Locate the cell with the specified text and output its [X, Y] center coordinate. 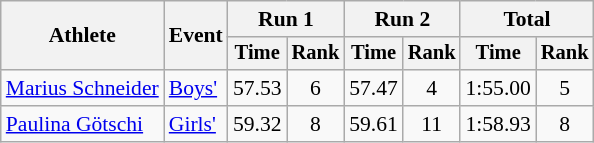
59.32 [258, 124]
59.61 [374, 124]
4 [432, 88]
5 [565, 88]
6 [316, 88]
57.53 [258, 88]
Boys' [196, 88]
Paulina Götschi [82, 124]
Total [526, 19]
Athlete [82, 36]
1:55.00 [498, 88]
Marius Schneider [82, 88]
57.47 [374, 88]
Run 2 [402, 19]
11 [432, 124]
Run 1 [286, 19]
1:58.93 [498, 124]
Girls' [196, 124]
Event [196, 36]
